For the text-containing cell, return its midpoint in (x, y) coordinate format. 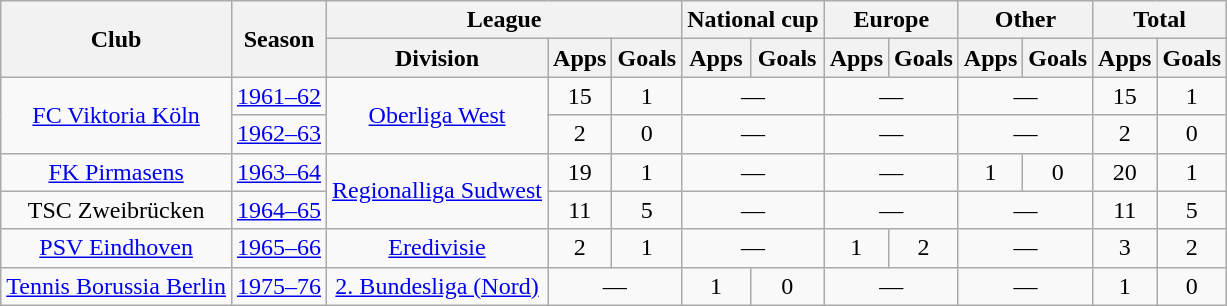
1965–66 (278, 248)
Eredivisie (438, 248)
Total (1160, 20)
19 (580, 172)
FK Pirmasens (116, 172)
FC Viktoria Köln (116, 115)
3 (1125, 248)
1962–63 (278, 134)
TSC Zweibrücken (116, 210)
PSV Eindhoven (116, 248)
League (504, 20)
1975–76 (278, 286)
Oberliga West (438, 115)
1961–62 (278, 96)
Division (438, 58)
Regionalliga Sudwest (438, 191)
1963–64 (278, 172)
20 (1125, 172)
Europe (891, 20)
Season (278, 39)
Other (1025, 20)
2. Bundesliga (Nord) (438, 286)
Tennis Borussia Berlin (116, 286)
1964–65 (278, 210)
National cup (753, 20)
Club (116, 39)
